Provide the [x, y] coordinate of the cell's center where the given text is located.  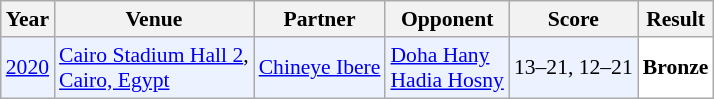
2020 [28, 68]
Result [676, 19]
Doha Hany Hadia Hosny [446, 68]
Opponent [446, 19]
13–21, 12–21 [574, 68]
Score [574, 19]
Bronze [676, 68]
Venue [154, 19]
Year [28, 19]
Chineye Ibere [320, 68]
Partner [320, 19]
Cairo Stadium Hall 2,Cairo, Egypt [154, 68]
